Provide the [x, y] coordinate of the cell's center where the given text is located.  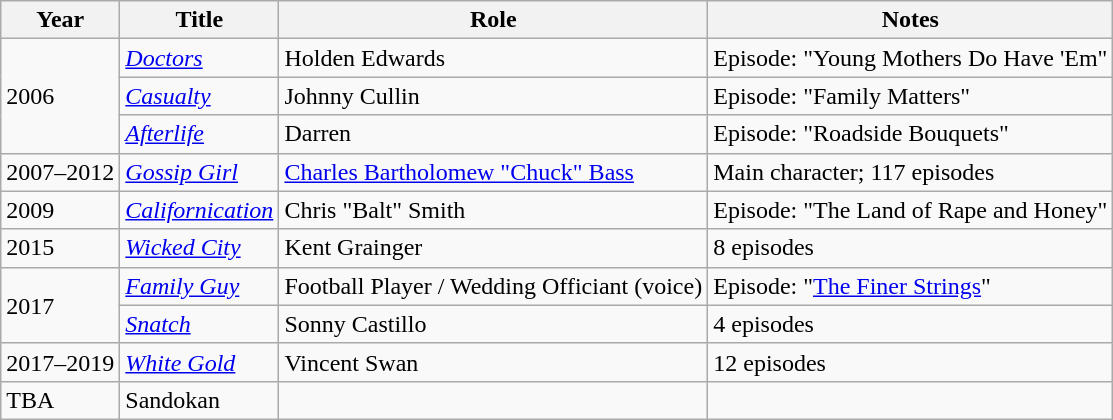
Sandokan [200, 400]
Family Guy [200, 286]
White Gold [200, 362]
12 episodes [910, 362]
Episode: "The Finer Strings" [910, 286]
Californication [200, 210]
Chris "Balt" Smith [494, 210]
Wicked City [200, 248]
TBA [60, 400]
Title [200, 20]
Darren [494, 134]
Vincent Swan [494, 362]
Gossip Girl [200, 172]
Johnny Cullin [494, 96]
Main character; 117 episodes [910, 172]
2017–2019 [60, 362]
Episode: "The Land of Rape and Honey" [910, 210]
2015 [60, 248]
Episode: "Roadside Bouquets" [910, 134]
Doctors [200, 58]
Notes [910, 20]
2009 [60, 210]
Snatch [200, 324]
2017 [60, 305]
Kent Grainger [494, 248]
Episode: "Family Matters" [910, 96]
2007–2012 [60, 172]
4 episodes [910, 324]
Year [60, 20]
8 episodes [910, 248]
Afterlife [200, 134]
Football Player / Wedding Officiant (voice) [494, 286]
Sonny Castillo [494, 324]
Holden Edwards [494, 58]
Charles Bartholomew "Chuck" Bass [494, 172]
2006 [60, 96]
Episode: "Young Mothers Do Have 'Em" [910, 58]
Role [494, 20]
Casualty [200, 96]
